Locate the cell with the specified text and output its [X, Y] center coordinate. 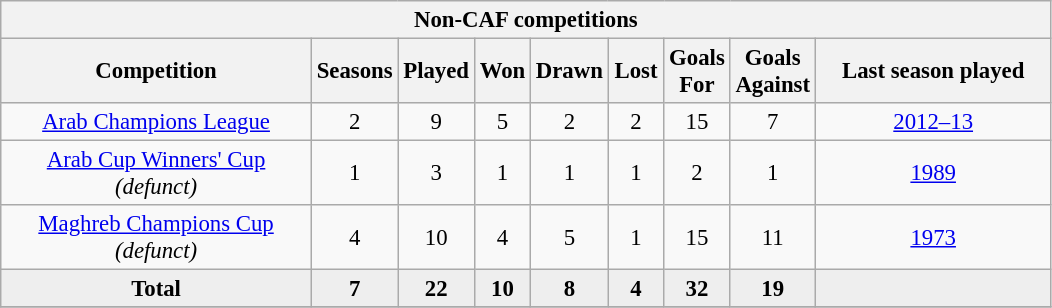
19 [772, 289]
Lost [636, 72]
Arab Cup Winners' Cup (defunct) [156, 174]
Goals Against [772, 72]
Total [156, 289]
22 [436, 289]
9 [436, 122]
Arab Champions League [156, 122]
Last season played [933, 72]
8 [570, 289]
2012–13 [933, 122]
11 [772, 238]
3 [436, 174]
1989 [933, 174]
Seasons [354, 72]
Competition [156, 72]
Maghreb Champions Cup (defunct) [156, 238]
Drawn [570, 72]
Played [436, 72]
1973 [933, 238]
Goals For [697, 72]
Non-CAF competitions [526, 20]
32 [697, 289]
Won [502, 72]
